Return (x, y) of the center of cell containing provided text 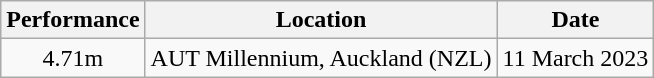
AUT Millennium, Auckland (NZL) (321, 58)
11 March 2023 (576, 58)
Location (321, 20)
Date (576, 20)
4.71m (73, 58)
Performance (73, 20)
